Return the [x, y] coordinate for the center point of the cell that contains the specified text.  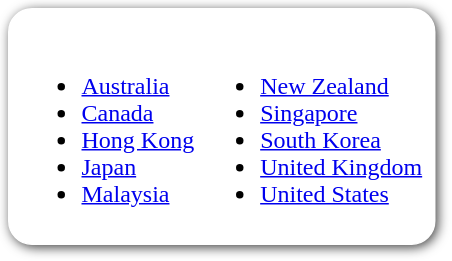
New Zealand Singapore South Korea United Kingdom United States [312, 126]
Australia Canada Hong Kong Japan Malaysia [108, 126]
